Return [X, Y] of the center of cell containing provided text 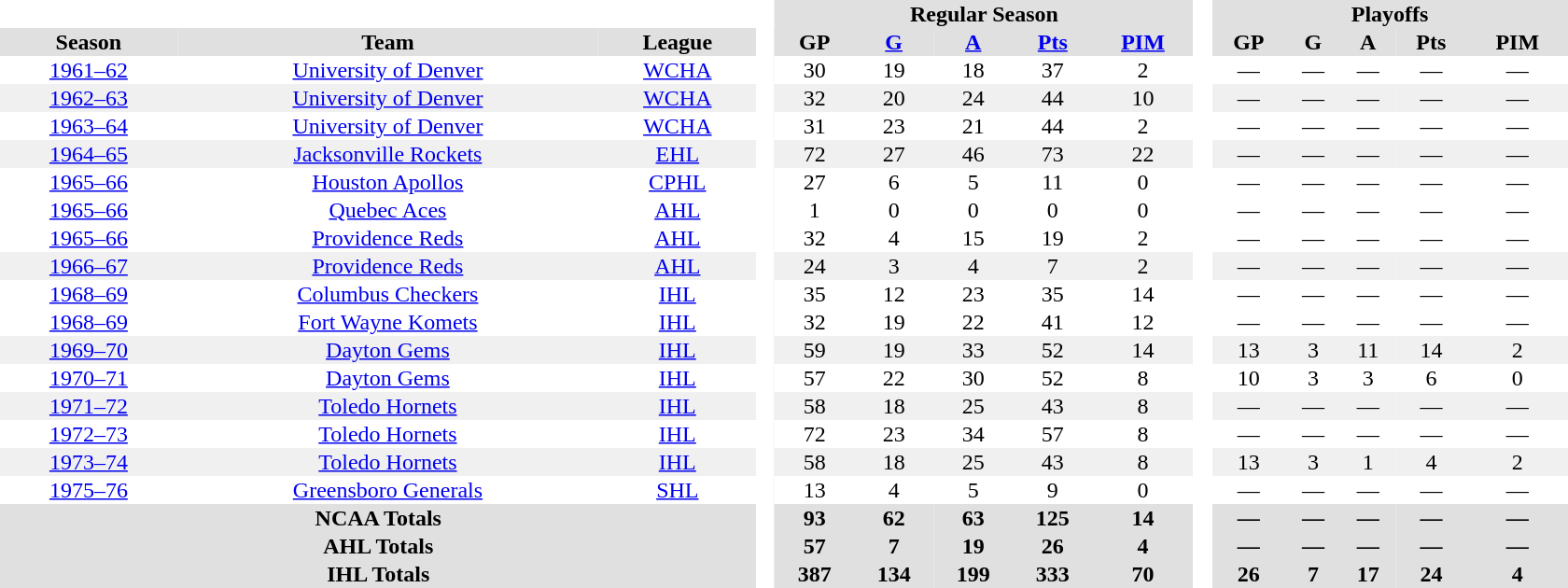
Columbus Checkers [388, 294]
1966–67 [89, 266]
34 [973, 434]
CPHL [678, 182]
62 [894, 518]
1973–74 [89, 462]
31 [814, 126]
Fort Wayne Komets [388, 322]
1964–65 [89, 154]
15 [973, 238]
37 [1053, 70]
1975–76 [89, 490]
41 [1053, 322]
Regular Season [984, 14]
199 [973, 574]
League [678, 42]
NCAA Totals [378, 518]
AHL Totals [378, 546]
EHL [678, 154]
125 [1053, 518]
IHL Totals [378, 574]
134 [894, 574]
Playoffs [1390, 14]
70 [1142, 574]
SHL [678, 490]
333 [1053, 574]
1962–63 [89, 98]
Greensboro Generals [388, 490]
Quebec Aces [388, 210]
1961–62 [89, 70]
20 [894, 98]
1963–64 [89, 126]
Season [89, 42]
1969–70 [89, 350]
1970–71 [89, 378]
Team [388, 42]
1971–72 [89, 406]
Houston Apollos [388, 182]
387 [814, 574]
33 [973, 350]
21 [973, 126]
59 [814, 350]
63 [973, 518]
73 [1053, 154]
17 [1368, 574]
1972–73 [89, 434]
93 [814, 518]
Jacksonville Rockets [388, 154]
9 [1053, 490]
46 [973, 154]
